Determine the [X, Y] coordinate at the center of the cell enclosing the given text.  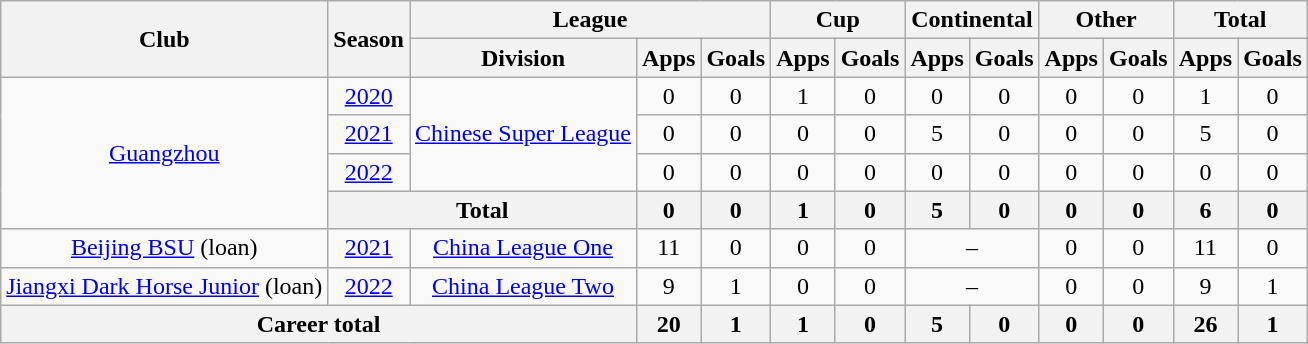
League [590, 20]
Club [164, 39]
20 [668, 324]
Cup [838, 20]
Career total [319, 324]
2020 [369, 96]
Season [369, 39]
26 [1205, 324]
Division [524, 58]
Guangzhou [164, 153]
Continental [972, 20]
Chinese Super League [524, 134]
China League One [524, 248]
Jiangxi Dark Horse Junior (loan) [164, 286]
Beijing BSU (loan) [164, 248]
Other [1106, 20]
6 [1205, 210]
China League Two [524, 286]
